Return the (x, y) coordinate for the center point of the cell that contains the specified text.  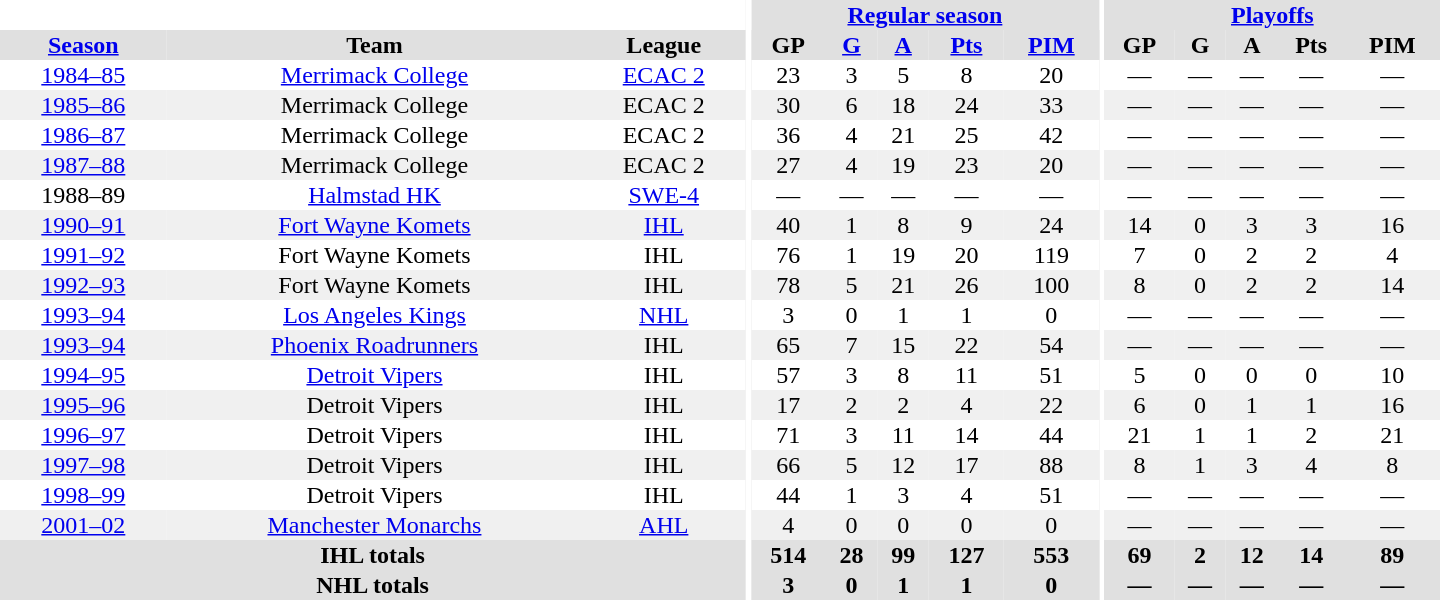
AHL (664, 525)
88 (1052, 465)
1988–89 (84, 195)
66 (788, 465)
127 (966, 555)
28 (852, 555)
100 (1052, 285)
553 (1052, 555)
119 (1052, 255)
Season (84, 45)
54 (1052, 345)
1984–85 (84, 75)
SWE-4 (664, 195)
1986–87 (84, 135)
69 (1140, 555)
40 (788, 225)
NHL totals (372, 585)
33 (1052, 105)
Regular season (925, 15)
Halmstad HK (375, 195)
65 (788, 345)
26 (966, 285)
10 (1392, 375)
2001–02 (84, 525)
Phoenix Roadrunners (375, 345)
18 (903, 105)
1990–91 (84, 225)
Los Angeles Kings (375, 315)
514 (788, 555)
99 (903, 555)
1996–97 (84, 435)
1985–86 (84, 105)
42 (1052, 135)
1994–95 (84, 375)
30 (788, 105)
1991–92 (84, 255)
1992–93 (84, 285)
League (664, 45)
15 (903, 345)
57 (788, 375)
Playoffs (1272, 15)
89 (1392, 555)
27 (788, 165)
Manchester Monarchs (375, 525)
25 (966, 135)
9 (966, 225)
1995–96 (84, 405)
Team (375, 45)
76 (788, 255)
71 (788, 435)
78 (788, 285)
NHL (664, 315)
36 (788, 135)
1998–99 (84, 495)
1987–88 (84, 165)
1997–98 (84, 465)
IHL totals (372, 555)
